Find where the given text appears and provide that cell's center as [x, y] coordinate. 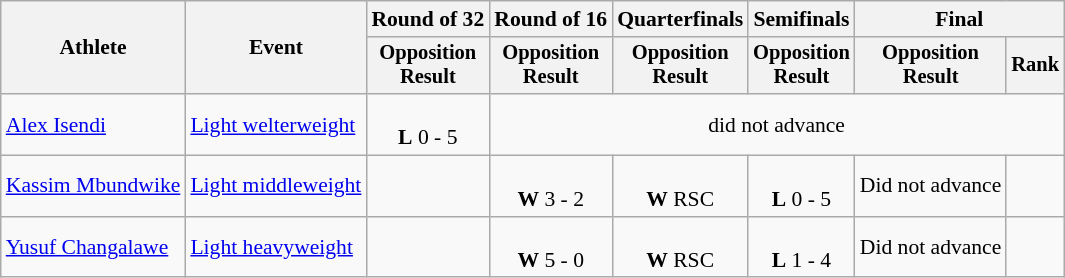
Alex Isendi [94, 124]
Final [960, 19]
Yusuf Changalawe [94, 248]
Quarterfinals [680, 19]
Semifinals [802, 19]
Light middleweight [276, 186]
Light heavyweight [276, 248]
Event [276, 48]
Kassim Mbundwike [94, 186]
Round of 16 [550, 19]
W 3 - 2 [550, 186]
W 5 - 0 [550, 248]
Rank [1035, 66]
Athlete [94, 48]
Round of 32 [428, 19]
did not advance [776, 124]
Light welterweight [276, 124]
L 1 - 4 [802, 248]
